Scan for the cell matching the given text and deliver its (x, y) coordinate at center. 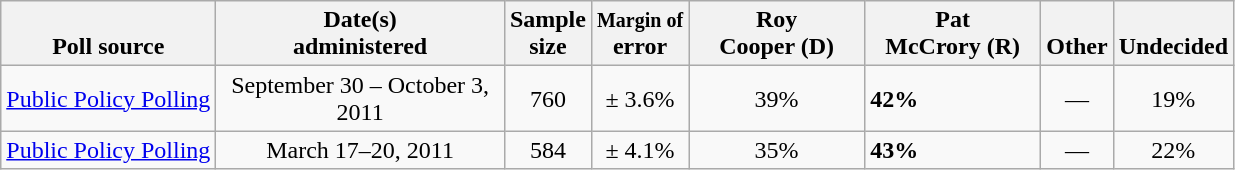
39% (777, 98)
760 (548, 98)
March 17–20, 2011 (360, 150)
± 3.6% (640, 98)
September 30 – October 3, 2011 (360, 98)
22% (1173, 150)
Margin oferror (640, 34)
42% (953, 98)
PatMcCrory (R) (953, 34)
± 4.1% (640, 150)
Undecided (1173, 34)
Poll source (108, 34)
Samplesize (548, 34)
19% (1173, 98)
584 (548, 150)
Date(s)administered (360, 34)
35% (777, 150)
43% (953, 150)
Other (1077, 34)
RoyCooper (D) (777, 34)
